Identify which cell holds the provided text, then report its [X, Y] central coordinate. 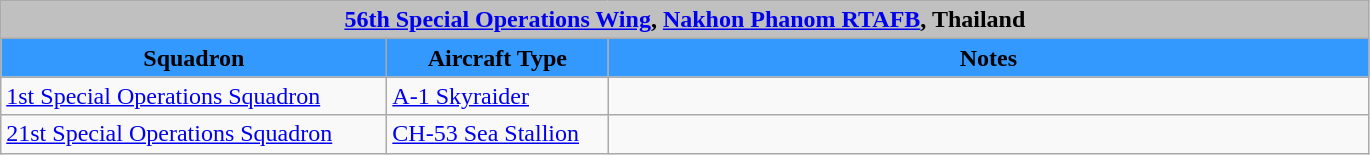
Squadron [194, 58]
1st Special Operations Squadron [194, 96]
56th Special Operations Wing, Nakhon Phanom RTAFB, Thailand [685, 20]
Aircraft Type [498, 58]
Notes [988, 58]
CH-53 Sea Stallion [498, 134]
A-1 Skyraider [498, 96]
21st Special Operations Squadron [194, 134]
